For the text-containing cell, return its midpoint in (X, Y) coordinate format. 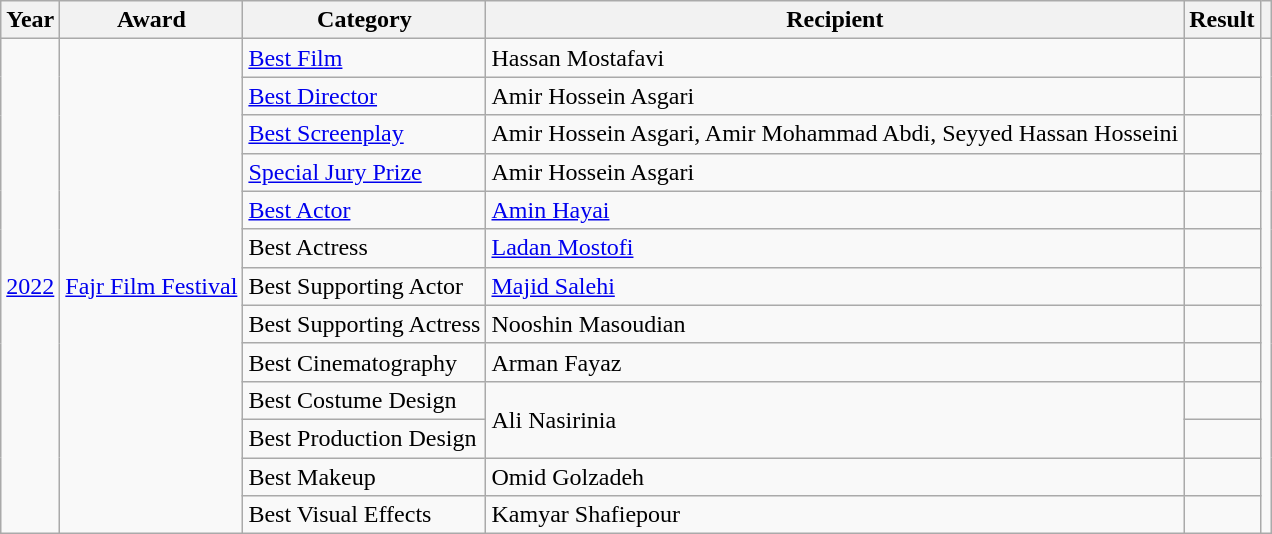
Kamyar Shafiepour (835, 515)
Amin Hayai (835, 210)
Fajr Film Festival (152, 286)
Category (364, 20)
Amir Hossein Asgari, Amir Mohammad Abdi, Seyyed Hassan Hosseini (835, 134)
Best Actress (364, 248)
Year (30, 20)
Nooshin Masoudian (835, 324)
Majid Salehi (835, 286)
Recipient (835, 20)
Best Production Design (364, 438)
Best Cinematography (364, 362)
Best Costume Design (364, 400)
Ladan Mostofi (835, 248)
Best Director (364, 96)
Hassan Mostafavi (835, 58)
Best Visual Effects (364, 515)
Result (1222, 20)
Best Screenplay (364, 134)
Best Supporting Actor (364, 286)
Best Makeup (364, 477)
Award (152, 20)
Special Jury Prize (364, 172)
Ali Nasirinia (835, 419)
2022 (30, 286)
Omid Golzadeh (835, 477)
Arman Fayaz (835, 362)
Best Film (364, 58)
Best Supporting Actress (364, 324)
Best Actor (364, 210)
